Return the (X, Y) coordinate for the center point of the cell that contains the specified text.  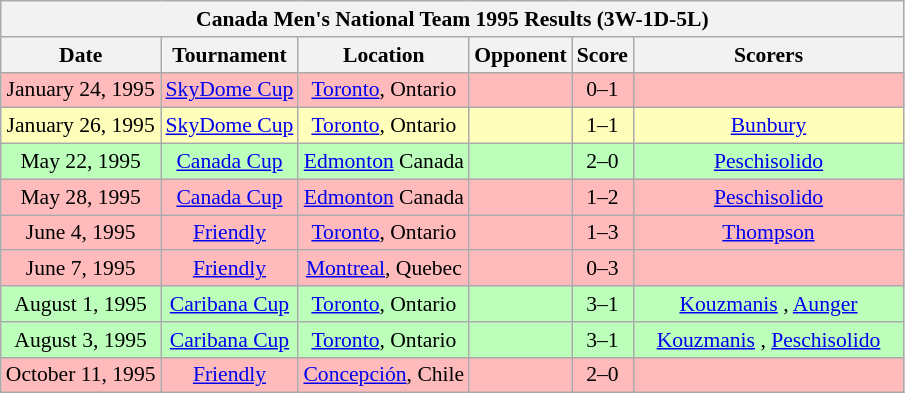
Kouzmanis , Aunger (768, 304)
October 11, 1995 (81, 375)
Score (602, 55)
Opponent (520, 55)
Montreal, Quebec (384, 269)
Tournament (230, 55)
Canada Men's National Team 1995 Results (3W-1D-5L) (452, 19)
1–1 (602, 126)
May 28, 1995 (81, 197)
Kouzmanis , Peschisolido (768, 340)
Bunbury (768, 126)
0–1 (602, 90)
0–3 (602, 269)
Thompson (768, 233)
August 3, 1995 (81, 340)
Location (384, 55)
June 4, 1995 (81, 233)
January 24, 1995 (81, 90)
May 22, 1995 (81, 162)
1–2 (602, 197)
1–3 (602, 233)
August 1, 1995 (81, 304)
Concepción, Chile (384, 375)
Date (81, 55)
June 7, 1995 (81, 269)
January 26, 1995 (81, 126)
Scorers (768, 55)
